Find where the given text appears and provide that cell's center as [X, Y] coordinate. 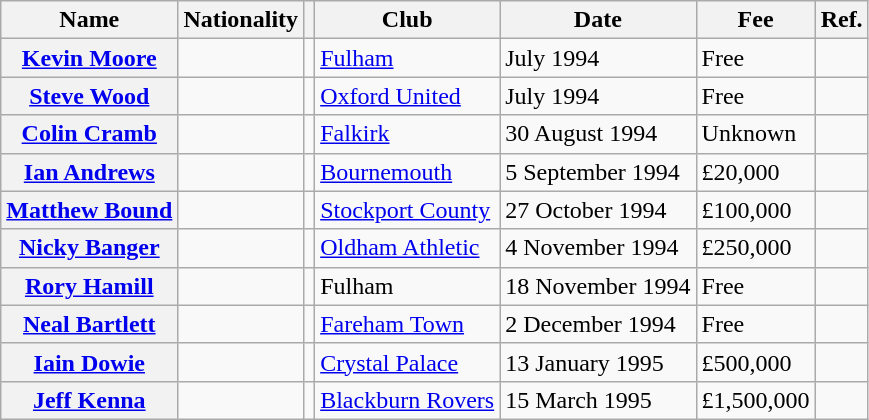
Ref. [842, 20]
Falkirk [408, 134]
Name [90, 20]
Stockport County [408, 210]
Unknown [756, 134]
Neal Bartlett [90, 324]
£100,000 [756, 210]
30 August 1994 [598, 134]
Colin Cramb [90, 134]
£500,000 [756, 362]
18 November 1994 [598, 286]
Nationality [241, 20]
Steve Wood [90, 96]
£1,500,000 [756, 400]
Blackburn Rovers [408, 400]
Oldham Athletic [408, 248]
5 September 1994 [598, 172]
Date [598, 20]
15 March 1995 [598, 400]
Bournemouth [408, 172]
2 December 1994 [598, 324]
Nicky Banger [90, 248]
Rory Hamill [90, 286]
13 January 1995 [598, 362]
£20,000 [756, 172]
Crystal Palace [408, 362]
Fee [756, 20]
Iain Dowie [90, 362]
Matthew Bound [90, 210]
Club [408, 20]
4 November 1994 [598, 248]
Ian Andrews [90, 172]
Kevin Moore [90, 58]
Fareham Town [408, 324]
Oxford United [408, 96]
Jeff Kenna [90, 400]
£250,000 [756, 248]
27 October 1994 [598, 210]
